Detect which cell encompasses the target text, then output its [X, Y] center coordinate. 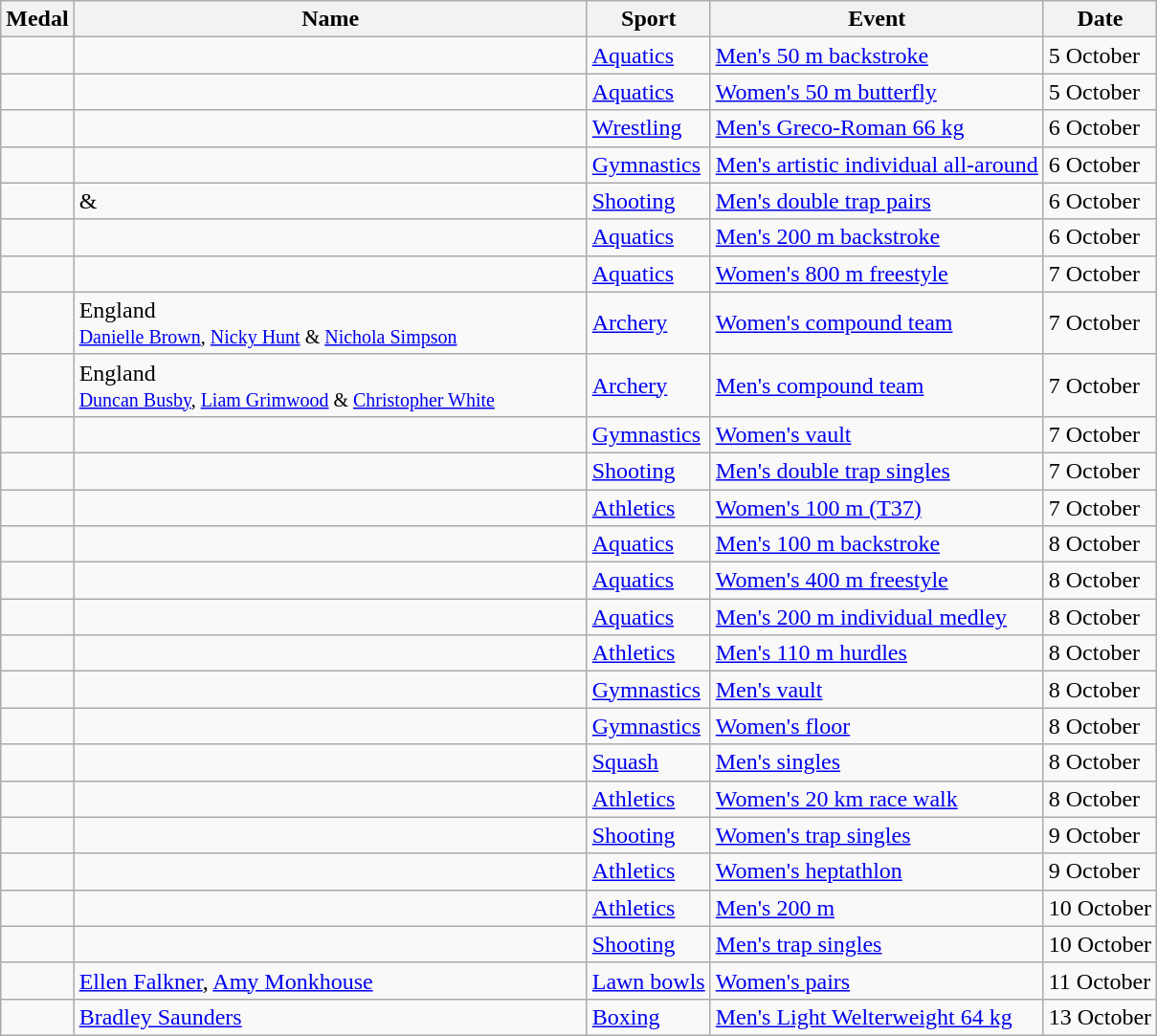
Men's 200 m individual medley [877, 617]
Men's compound team [877, 385]
Men's Greco-Roman 66 kg [877, 128]
EnglandDuncan Busby, Liam Grimwood & Christopher White [330, 385]
Boxing [649, 1017]
Lawn bowls [649, 981]
Men's 50 m backstroke [877, 55]
Men's vault [877, 690]
Men's double trap singles [877, 471]
Women's compound team [877, 323]
Bradley Saunders [330, 1017]
EnglandDanielle Brown, Nicky Hunt & Nichola Simpson [330, 323]
Men's singles [877, 762]
Men's 110 m hurdles [877, 653]
Date [1100, 19]
Women's 100 m (T37) [877, 508]
Ellen Falkner, Amy Monkhouse [330, 981]
Men's double trap pairs [877, 201]
Wrestling [649, 128]
Women's trap singles [877, 835]
Women's heptathlon [877, 871]
Medal [37, 19]
Women's vault [877, 434]
Women's 50 m butterfly [877, 92]
Sport [649, 19]
Event [877, 19]
Men's Light Welterweight 64 kg [877, 1017]
13 October [1100, 1017]
Men's 200 m [877, 908]
& [330, 201]
Women's pairs [877, 981]
11 October [1100, 981]
Women's 20 km race walk [877, 799]
Women's floor [877, 726]
Men's 200 m backstroke [877, 237]
Men's artistic individual all-around [877, 165]
Men's trap singles [877, 944]
Women's 800 m freestyle [877, 274]
Men's 100 m backstroke [877, 544]
Squash [649, 762]
Women's 400 m freestyle [877, 581]
Name [330, 19]
